Locate the cell with the specified text and output its [X, Y] center coordinate. 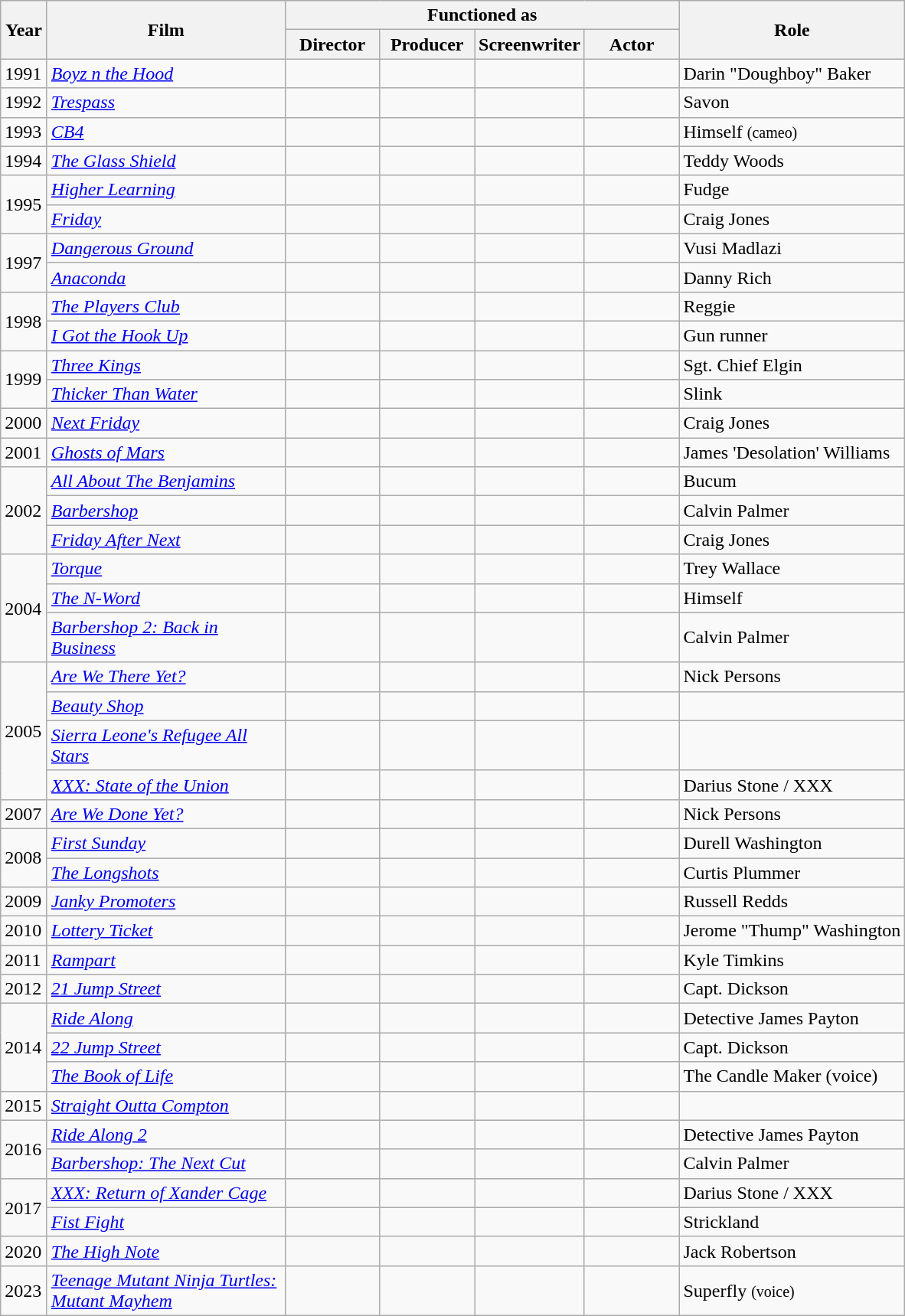
Boyz n the Hood [165, 73]
Screenwriter [530, 44]
James 'Desolation' Williams [792, 452]
2002 [25, 511]
The Longshots [165, 872]
Janky Promoters [165, 902]
Jack Robertson [792, 1251]
Role [792, 30]
Next Friday [165, 423]
Jerome "Thump" Washington [792, 931]
Director [332, 44]
Thicker Than Water [165, 394]
First Sunday [165, 843]
1995 [25, 204]
Are We There Yet? [165, 677]
Slink [792, 394]
The Glass Shield [165, 161]
XXX: Return of Xander Cage [165, 1193]
2010 [25, 931]
Torque [165, 569]
Ghosts of Mars [165, 452]
Dangerous Ground [165, 248]
I Got the Hook Up [165, 335]
1992 [25, 103]
Superfly (voice) [792, 1291]
2008 [25, 857]
The Players Club [165, 306]
1999 [25, 380]
2020 [25, 1251]
Film [165, 30]
Strickland [792, 1222]
2007 [25, 814]
The Book of Life [165, 1076]
The High Note [165, 1251]
Straight Outta Compton [165, 1105]
Trey Wallace [792, 569]
21 Jump Street [165, 989]
XXX: State of the Union [165, 785]
2005 [25, 730]
Himself (cameo) [792, 132]
Fudge [792, 190]
Trespass [165, 103]
22 Jump Street [165, 1047]
1998 [25, 321]
Higher Learning [165, 190]
CB4 [165, 132]
Gun runner [792, 335]
Ride Along [165, 1018]
Friday After Next [165, 540]
Russell Redds [792, 902]
Lottery Ticket [165, 931]
Are We Done Yet? [165, 814]
All About The Benjamins [165, 482]
2023 [25, 1291]
2014 [25, 1047]
Savon [792, 103]
Ride Along 2 [165, 1135]
Producer [427, 44]
The N-Word [165, 598]
Teddy Woods [792, 161]
Sgt. Chief Elgin [792, 365]
Himself [792, 598]
Kyle Timkins [792, 960]
1993 [25, 132]
Functioned as [482, 15]
Three Kings [165, 365]
Barbershop: The Next Cut [165, 1164]
Barbershop 2: Back in Business [165, 637]
2012 [25, 989]
Teenage Mutant Ninja Turtles: Mutant Mayhem [165, 1291]
Rampart [165, 960]
Sierra Leone's Refugee All Stars [165, 746]
Fist Fight [165, 1222]
2017 [25, 1207]
Year [25, 30]
Friday [165, 219]
Bucum [792, 482]
Darin "Doughboy" Baker [792, 73]
Curtis Plummer [792, 872]
2011 [25, 960]
2004 [25, 608]
Actor [632, 44]
1991 [25, 73]
2015 [25, 1105]
1994 [25, 161]
Barbershop [165, 511]
Vusi Madlazi [792, 248]
2001 [25, 452]
2000 [25, 423]
Beauty Shop [165, 706]
1997 [25, 263]
Durell Washington [792, 843]
2009 [25, 902]
Danny Rich [792, 277]
Reggie [792, 306]
2016 [25, 1149]
The Candle Maker (voice) [792, 1076]
Anaconda [165, 277]
